For the text-containing cell, return its midpoint in (x, y) coordinate format. 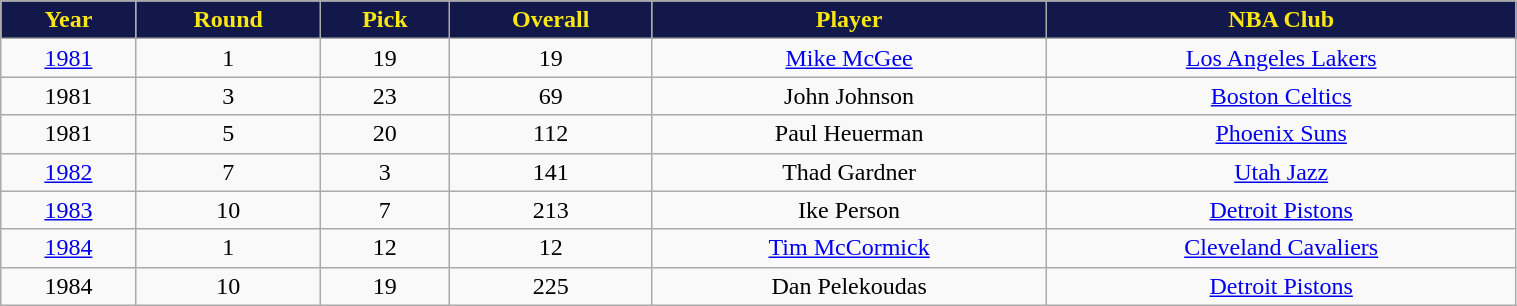
Phoenix Suns (1281, 134)
Paul Heuerman (849, 134)
69 (550, 96)
1983 (68, 210)
Ike Person (849, 210)
Thad Gardner (849, 172)
Mike McGee (849, 58)
Pick (384, 20)
Dan Pelekoudas (849, 286)
20 (384, 134)
112 (550, 134)
1982 (68, 172)
Los Angeles Lakers (1281, 58)
Cleveland Cavaliers (1281, 248)
Round (228, 20)
213 (550, 210)
Year (68, 20)
John Johnson (849, 96)
225 (550, 286)
NBA Club (1281, 20)
Utah Jazz (1281, 172)
141 (550, 172)
Overall (550, 20)
Player (849, 20)
Boston Celtics (1281, 96)
23 (384, 96)
5 (228, 134)
Tim McCormick (849, 248)
